Search for the cell housing the specified text and yield its [x, y] center coordinate. 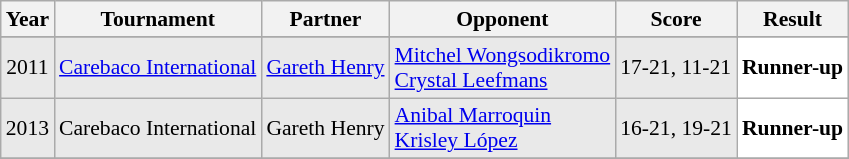
2011 [28, 68]
2013 [28, 128]
Result [792, 19]
Mitchel Wongsodikromo Crystal Leefmans [503, 68]
Anibal Marroquin Krisley López [503, 128]
Score [676, 19]
Partner [325, 19]
17-21, 11-21 [676, 68]
Tournament [158, 19]
Year [28, 19]
16-21, 19-21 [676, 128]
Opponent [503, 19]
